Output the (X, Y) coordinate of the center of the cell containing the given text.  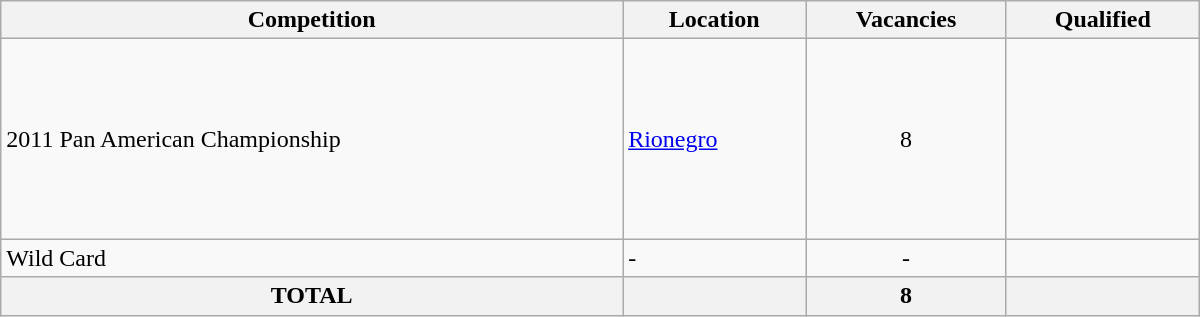
Qualified (1102, 20)
2011 Pan American Championship (312, 139)
Competition (312, 20)
Wild Card (312, 258)
Vacancies (906, 20)
Rionegro (714, 139)
Location (714, 20)
TOTAL (312, 296)
